Determine the [X, Y] coordinate at the center of the cell enclosing the given text.  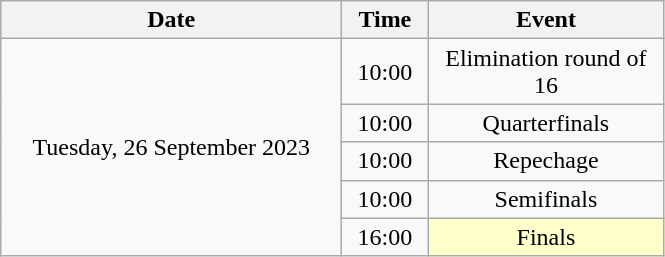
16:00 [385, 237]
Date [172, 20]
Event [546, 20]
Semifinals [546, 199]
Finals [546, 237]
Time [385, 20]
Tuesday, 26 September 2023 [172, 148]
Elimination round of 16 [546, 72]
Repechage [546, 161]
Quarterfinals [546, 123]
